Return the (X, Y) coordinate for the center point of the cell that contains the specified text.  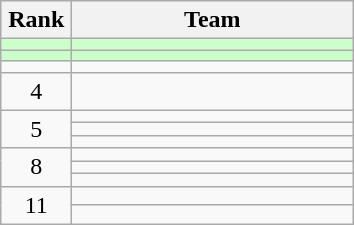
5 (36, 129)
Team (212, 20)
11 (36, 205)
Rank (36, 20)
4 (36, 91)
8 (36, 167)
